Output the (X, Y) coordinate of the center of the cell containing the given text.  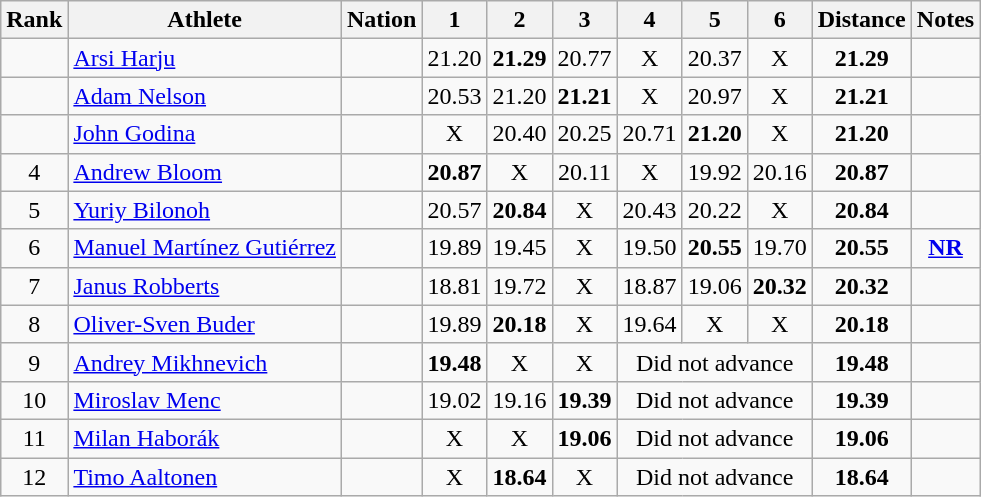
7 (34, 286)
20.40 (520, 134)
Oliver-Sven Buder (205, 324)
Rank (34, 20)
19.16 (520, 400)
18.87 (650, 286)
Janus Robberts (205, 286)
20.57 (454, 210)
19.92 (714, 172)
Timo Aaltonen (205, 477)
Andrew Bloom (205, 172)
Nation (381, 20)
18.81 (454, 286)
Miroslav Menc (205, 400)
9 (34, 362)
20.25 (584, 134)
2 (520, 20)
10 (34, 400)
19.02 (454, 400)
19.72 (520, 286)
20.43 (650, 210)
19.64 (650, 324)
Athlete (205, 20)
20.37 (714, 58)
Adam Nelson (205, 96)
20.53 (454, 96)
Andrey Mikhnevich (205, 362)
Notes (945, 20)
Yuriy Bilonoh (205, 210)
20.22 (714, 210)
3 (584, 20)
Arsi Harju (205, 58)
Distance (862, 20)
20.97 (714, 96)
19.45 (520, 248)
19.70 (780, 248)
20.16 (780, 172)
1 (454, 20)
NR (945, 248)
Manuel Martínez Gutiérrez (205, 248)
20.11 (584, 172)
8 (34, 324)
12 (34, 477)
11 (34, 438)
20.71 (650, 134)
Milan Haborák (205, 438)
20.77 (584, 58)
19.50 (650, 248)
John Godina (205, 134)
